Provide the (x, y) coordinate of the cell's center where the given text is located.  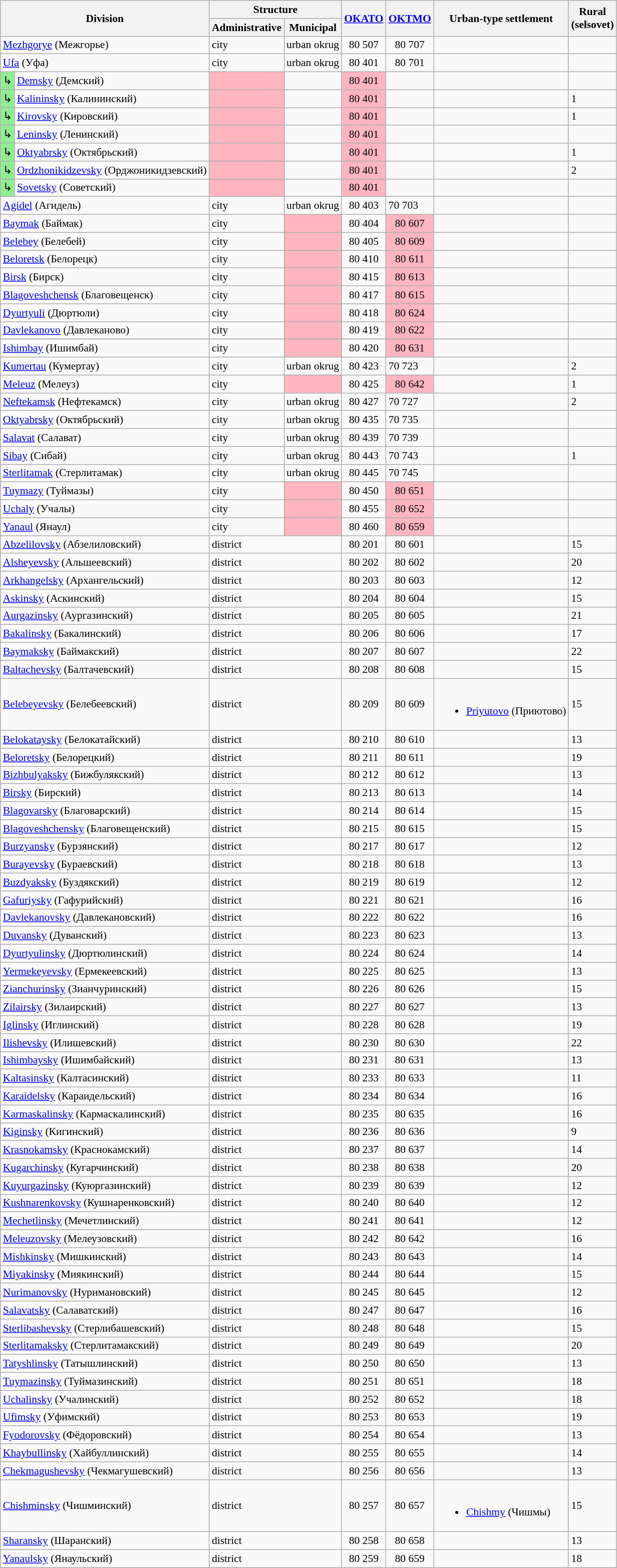
80 212 (364, 775)
80 255 (364, 1453)
80 253 (364, 1417)
70 735 (410, 420)
80 638 (410, 1167)
Blagoveshchensky (Благовещенский) (105, 829)
Meleuz (Мелеуз) (105, 384)
80 604 (410, 598)
80 228 (364, 1025)
80 250 (364, 1364)
70 703 (410, 206)
80 415 (364, 277)
80 658 (410, 1541)
Yermekeyevsky (Ермекеевский) (105, 971)
Sovetsky (Советский) (112, 188)
Structure (275, 10)
Kaltasinsky (Калтасинский) (105, 1078)
17 (592, 634)
80 628 (410, 1025)
Kumertau (Кумертау) (105, 366)
80 214 (364, 811)
Burayevsky (Бураевский) (105, 865)
80 650 (410, 1364)
80 614 (410, 811)
80 237 (364, 1150)
80 247 (364, 1310)
80 605 (410, 616)
80 608 (410, 669)
80 648 (410, 1328)
80 207 (364, 652)
80 256 (364, 1471)
80 205 (364, 616)
80 425 (364, 384)
Agidel (Агидель) (105, 206)
Tatyshlinsky (Татышлинский) (105, 1364)
80 211 (364, 757)
Priyutovo (Приютово) (501, 704)
Yanaulsky (Янаульский) (105, 1558)
Karmaskalinsky (Кармаскалинский) (105, 1114)
80 218 (364, 865)
80 639 (410, 1186)
80 230 (364, 1043)
80 612 (410, 775)
Aurgazinsky (Аургазинский) (105, 616)
80 226 (364, 989)
80 243 (364, 1257)
Askinsky (Аскинский) (105, 598)
Zianchurinsky (Зианчуринский) (105, 989)
80 224 (364, 954)
80 443 (364, 456)
Miyakinsky (Миякинский) (105, 1275)
80 222 (364, 918)
80 202 (364, 563)
80 439 (364, 438)
80 209 (364, 704)
80 645 (410, 1293)
80 210 (364, 739)
80 238 (364, 1167)
Administrative (246, 28)
80 641 (410, 1221)
80 701 (410, 63)
Ilishevsky (Илишевский) (105, 1043)
80 410 (364, 259)
80 404 (364, 224)
Kirovsky (Кировский) (112, 117)
Salavat (Салават) (105, 438)
80 419 (364, 330)
Chishminsky (Чишминский) (105, 1505)
70 723 (410, 366)
80 204 (364, 598)
Dyurtyuli (Дюртюли) (105, 313)
80 610 (410, 739)
80 242 (364, 1239)
Duvansky (Дуванский) (105, 936)
Nurimanovsky (Нуримановский) (105, 1293)
80 647 (410, 1310)
Sharansky (Шаранский) (105, 1541)
Zilairsky (Зилаирский) (105, 1007)
Fyodorovsky (Фёдоровский) (105, 1435)
70 727 (410, 402)
80 225 (364, 971)
Baymak (Баймак) (105, 224)
70 743 (410, 456)
Sterlitamaksky (Стерлитамакский) (105, 1346)
80 707 (410, 45)
80 231 (364, 1060)
70 745 (410, 473)
80 602 (410, 563)
Blagoveshchensk (Благовещенск) (105, 295)
80 215 (364, 829)
Sterlitamak (Стерлитамак) (105, 473)
80 626 (410, 989)
OKTMO (410, 18)
Burzyansky (Бурзянский) (105, 847)
80 252 (364, 1399)
80 423 (364, 366)
Abzelilovsky (Абзелиловский) (105, 545)
80 254 (364, 1435)
80 213 (364, 793)
70 739 (410, 438)
80 634 (410, 1096)
80 239 (364, 1186)
Ufimsky (Уфимский) (105, 1417)
Sibay (Сибай) (105, 456)
80 603 (410, 580)
Khaybullinsky (Хайбуллинский) (105, 1453)
Uchalinsky (Учалинский) (105, 1399)
80 235 (364, 1114)
Kalininsky (Калининский) (112, 99)
21 (592, 616)
80 445 (364, 473)
Mishkinsky (Мишкинский) (105, 1257)
80 248 (364, 1328)
9 (592, 1132)
80 507 (364, 45)
Alsheyevsky (Альшеевский) (105, 563)
80 455 (364, 509)
80 219 (364, 882)
80 649 (410, 1346)
Karaidelsky (Караидельский) (105, 1096)
Iglinsky (Иглинский) (105, 1025)
80 601 (410, 545)
Krasnokamsky (Краснокамский) (105, 1150)
80 240 (364, 1203)
80 635 (410, 1114)
Leninsky (Ленинский) (112, 135)
80 654 (410, 1435)
80 623 (410, 936)
80 636 (410, 1132)
Rural(selsovet) (592, 18)
Birsky (Бирский) (105, 793)
Neftekamsk (Нефтекамск) (105, 402)
80 241 (364, 1221)
80 403 (364, 206)
Bizhbulyaksky (Бижбулякский) (105, 775)
80 405 (364, 241)
Belebey (Белебей) (105, 241)
80 617 (410, 847)
OKATO (364, 18)
Chekmagushevsky (Чекмагушевский) (105, 1471)
Baymaksky (Баймакский) (105, 652)
Beloretsk (Белорецк) (105, 259)
Ishimbay (Ишимбай) (105, 348)
Kushnarenkovsky (Кушнаренковский) (105, 1203)
Demsky (Демский) (112, 81)
80 258 (364, 1541)
Mezhgorye (Межгорье) (105, 45)
80 656 (410, 1471)
80 223 (364, 936)
80 618 (410, 865)
80 251 (364, 1382)
80 249 (364, 1346)
80 643 (410, 1257)
Kugarchinsky (Кугарчинский) (105, 1167)
80 606 (410, 634)
80 644 (410, 1275)
Municipal (313, 28)
80 201 (364, 545)
Salavatsky (Салаватский) (105, 1310)
80 450 (364, 491)
Belokataysky (Белокатайский) (105, 739)
Gafuriysky (Гафурийский) (105, 900)
80 640 (410, 1203)
Ufa (Уфа) (105, 63)
Ordzhonikidzevsky (Орджоникидзевский) (112, 170)
80 236 (364, 1132)
80 637 (410, 1150)
Davlekanovsky (Давлекановский) (105, 918)
80 657 (410, 1505)
80 625 (410, 971)
Arkhangelsky (Архангельский) (105, 580)
80 206 (364, 634)
80 630 (410, 1043)
80 244 (364, 1275)
Yanaul (Янаул) (105, 527)
Beloretsky (Белорецкий) (105, 757)
Meleuzovsky (Мелеузовский) (105, 1239)
80 653 (410, 1417)
Kiginsky (Кигинский) (105, 1132)
80 417 (364, 295)
80 217 (364, 847)
Division (105, 18)
80 203 (364, 580)
80 234 (364, 1096)
Baltachevsky (Балтачевский) (105, 669)
Mechetlinsky (Мечетлинский) (105, 1221)
80 435 (364, 420)
80 208 (364, 669)
80 259 (364, 1558)
Blagovarsky (Благоварский) (105, 811)
80 245 (364, 1293)
80 460 (364, 527)
Belebeyevsky (Белебеевский) (105, 704)
Tuymazinsky (Туймазинский) (105, 1382)
80 655 (410, 1453)
80 420 (364, 348)
80 627 (410, 1007)
80 227 (364, 1007)
Ishimbaysky (Ишимбайский) (105, 1060)
Buzdyaksky (Буздякский) (105, 882)
80 621 (410, 900)
80 221 (364, 900)
Sterlibashevsky (Стерлибашевский) (105, 1328)
80 633 (410, 1078)
Chishmy (Чишмы) (501, 1505)
Kuyurgazinsky (Куюргазинский) (105, 1186)
Urban-type settlement (501, 18)
Dyurtyulinsky (Дюртюлинский) (105, 954)
Davlekanovo (Давлеканово) (105, 330)
Bakalinsky (Бакалинский) (105, 634)
Uchaly (Учалы) (105, 509)
11 (592, 1078)
80 427 (364, 402)
80 418 (364, 313)
80 233 (364, 1078)
80 619 (410, 882)
Birsk (Бирск) (105, 277)
Tuymazy (Туймазы) (105, 491)
80 257 (364, 1505)
